Scan for the cell matching the given text and deliver its [x, y] coordinate at center. 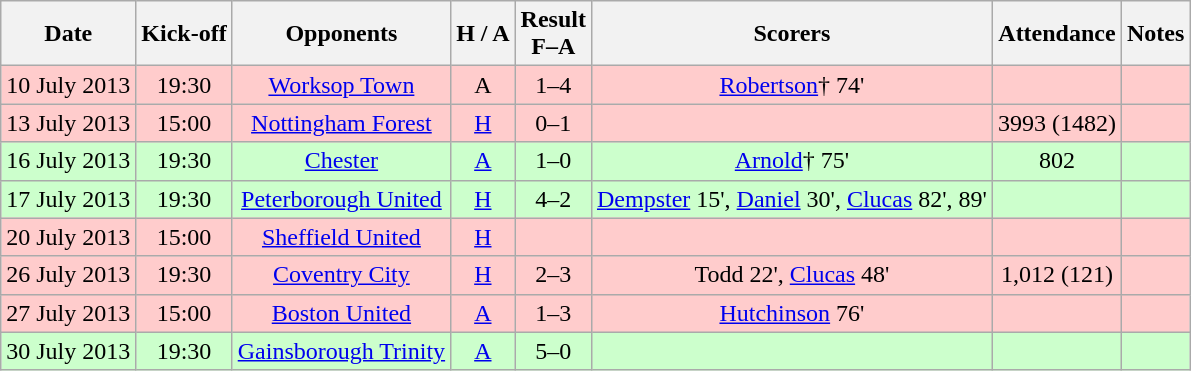
ResultF–A [553, 34]
5–0 [553, 351]
802 [1056, 161]
1–4 [553, 85]
27 July 2013 [68, 313]
Nottingham Forest [341, 123]
Date [68, 34]
17 July 2013 [68, 199]
30 July 2013 [68, 351]
1–0 [553, 161]
Robertson† 74' [792, 85]
Sheffield United [341, 237]
Todd 22', Clucas 48' [792, 275]
20 July 2013 [68, 237]
Dempster 15', Daniel 30', Clucas 82', 89' [792, 199]
Peterborough United [341, 199]
Scorers [792, 34]
2–3 [553, 275]
Attendance [1056, 34]
Kick-off [184, 34]
13 July 2013 [68, 123]
H / A [483, 34]
Gainsborough Trinity [341, 351]
4–2 [553, 199]
1–3 [553, 313]
3993 (1482) [1056, 123]
10 July 2013 [68, 85]
1,012 (121) [1056, 275]
Chester [341, 161]
Notes [1155, 34]
26 July 2013 [68, 275]
16 July 2013 [68, 161]
Hutchinson 76' [792, 313]
Coventry City [341, 275]
Worksop Town [341, 85]
0–1 [553, 123]
Arnold† 75' [792, 161]
Boston United [341, 313]
Opponents [341, 34]
